Provide the (X, Y) coordinate of the cell's center where the given text is located.  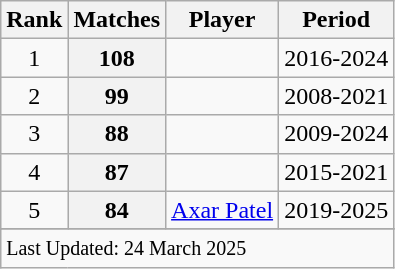
Matches (117, 20)
2019-2025 (336, 210)
4 (34, 172)
2008-2021 (336, 96)
2015-2021 (336, 172)
2009-2024 (336, 134)
87 (117, 172)
Last Updated: 24 March 2025 (198, 248)
108 (117, 58)
Rank (34, 20)
99 (117, 96)
2016-2024 (336, 58)
5 (34, 210)
1 (34, 58)
84 (117, 210)
Player (222, 20)
88 (117, 134)
Axar Patel (222, 210)
2 (34, 96)
3 (34, 134)
Period (336, 20)
